Locate the cell with the specified text and output its [x, y] center coordinate. 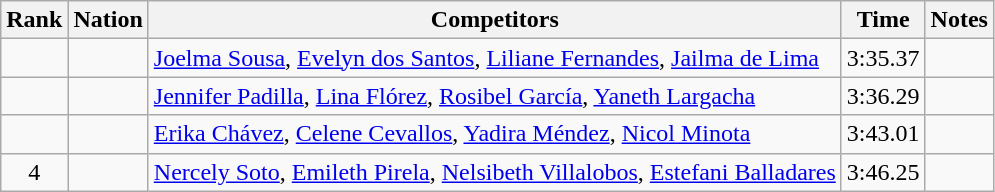
3:36.29 [883, 96]
Time [883, 20]
3:46.25 [883, 172]
Rank [34, 20]
Competitors [494, 20]
Nation [108, 20]
Nercely Soto, Emileth Pirela, Nelsibeth Villalobos, Estefani Balladares [494, 172]
Erika Chávez, Celene Cevallos, Yadira Méndez, Nicol Minota [494, 134]
Joelma Sousa, Evelyn dos Santos, Liliane Fernandes, Jailma de Lima [494, 58]
3:43.01 [883, 134]
3:35.37 [883, 58]
Notes [959, 20]
Jennifer Padilla, Lina Flórez, Rosibel García, Yaneth Largacha [494, 96]
4 [34, 172]
